From the cell containing the given text, extract its center point as (x, y) coordinate. 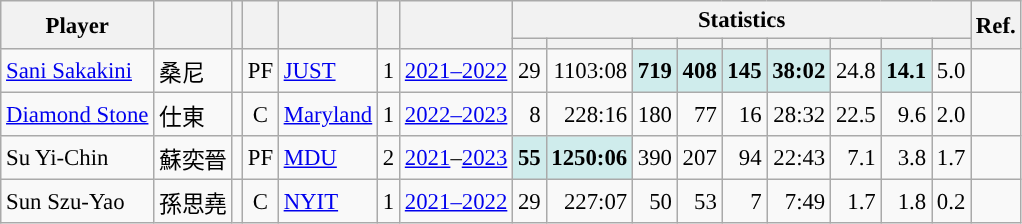
53 (700, 202)
14.1 (906, 71)
7:49 (799, 202)
8 (530, 115)
Diamond Stone (78, 115)
Sani Sakakini (78, 71)
7 (744, 202)
桑尼 (193, 71)
MDU (328, 158)
蘇奕晉 (193, 158)
28:32 (799, 115)
NYIT (328, 202)
77 (700, 115)
94 (744, 158)
207 (700, 158)
228:16 (590, 115)
Maryland (328, 115)
0.2 (952, 202)
2 (389, 158)
3.8 (906, 158)
孫思堯 (193, 202)
2.0 (952, 115)
24.8 (856, 71)
Su Yi-Chin (78, 158)
55 (530, 158)
7.1 (856, 158)
JUST (328, 71)
145 (744, 71)
1103:08 (590, 71)
22:43 (799, 158)
1.8 (906, 202)
5.0 (952, 71)
Statistics (742, 20)
22.5 (856, 115)
9.6 (906, 115)
Sun Szu-Yao (78, 202)
Player (78, 25)
仕東 (193, 115)
390 (656, 158)
Ref. (996, 25)
227:07 (590, 202)
1250:06 (590, 158)
16 (744, 115)
408 (700, 71)
2021–2023 (456, 158)
38:02 (799, 71)
2022–2023 (456, 115)
719 (656, 71)
180 (656, 115)
50 (656, 202)
